Return the [x, y] coordinate for the center point of the cell that contains the specified text.  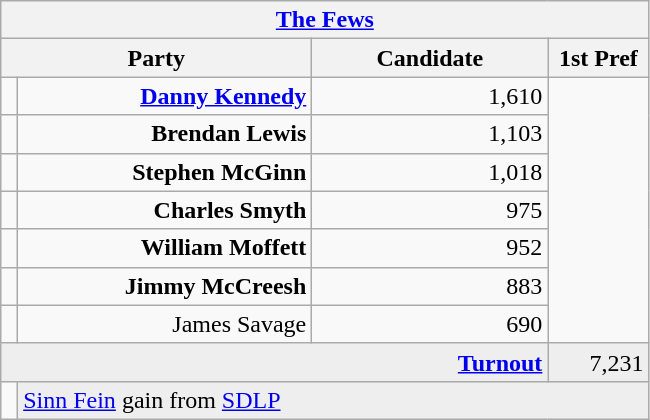
1st Pref [598, 58]
Brendan Lewis [165, 134]
1,610 [430, 96]
690 [430, 324]
Turnout [274, 362]
883 [430, 286]
The Fews [325, 20]
7,231 [598, 362]
Candidate [430, 58]
975 [430, 210]
Jimmy McCreesh [165, 286]
Charles Smyth [165, 210]
Party [156, 58]
952 [430, 248]
James Savage [165, 324]
1,018 [430, 172]
Danny Kennedy [165, 96]
Sinn Fein gain from SDLP [334, 400]
William Moffett [165, 248]
Stephen McGinn [165, 172]
1,103 [430, 134]
